Provide the (x, y) coordinate of the cell's center where the given text is located.  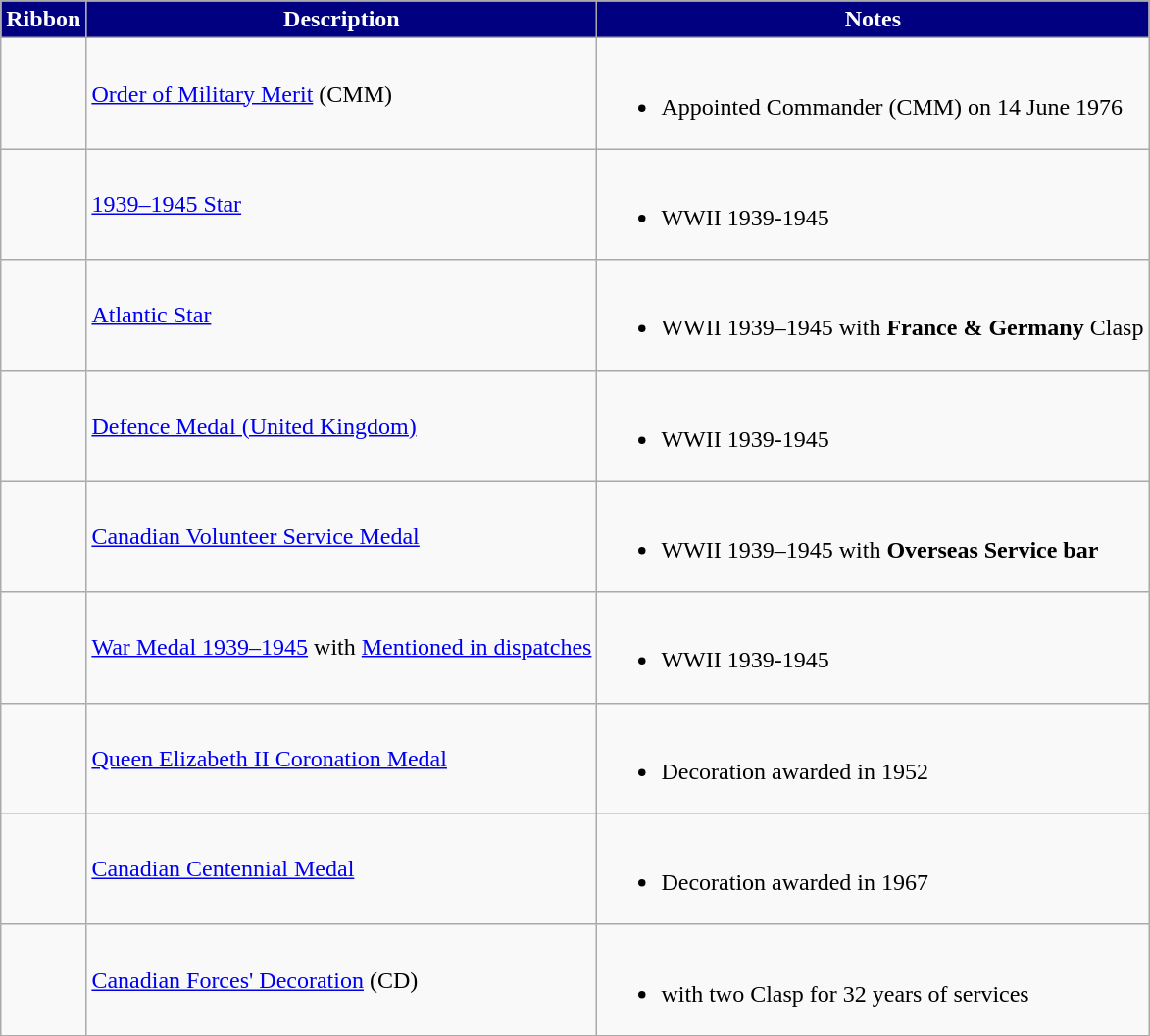
Order of Military Merit (CMM) (341, 94)
War Medal 1939–1945 with Mentioned in dispatches (341, 647)
1939–1945 Star (341, 204)
WWII 1939–1945 with Overseas Service bar (873, 537)
Appointed Commander (CMM) on 14 June 1976 (873, 94)
Canadian Centennial Medal (341, 868)
with two Clasp for 32 years of services (873, 980)
Decoration awarded in 1952 (873, 759)
Notes (873, 20)
Description (341, 20)
Atlantic Star (341, 316)
Ribbon (43, 20)
Canadian Forces' Decoration (CD) (341, 980)
Decoration awarded in 1967 (873, 868)
Canadian Volunteer Service Medal (341, 537)
WWII 1939–1945 with France & Germany Clasp (873, 316)
Defence Medal (United Kingdom) (341, 425)
Queen Elizabeth II Coronation Medal (341, 759)
